Scan for the cell matching the given text and deliver its [X, Y] coordinate at center. 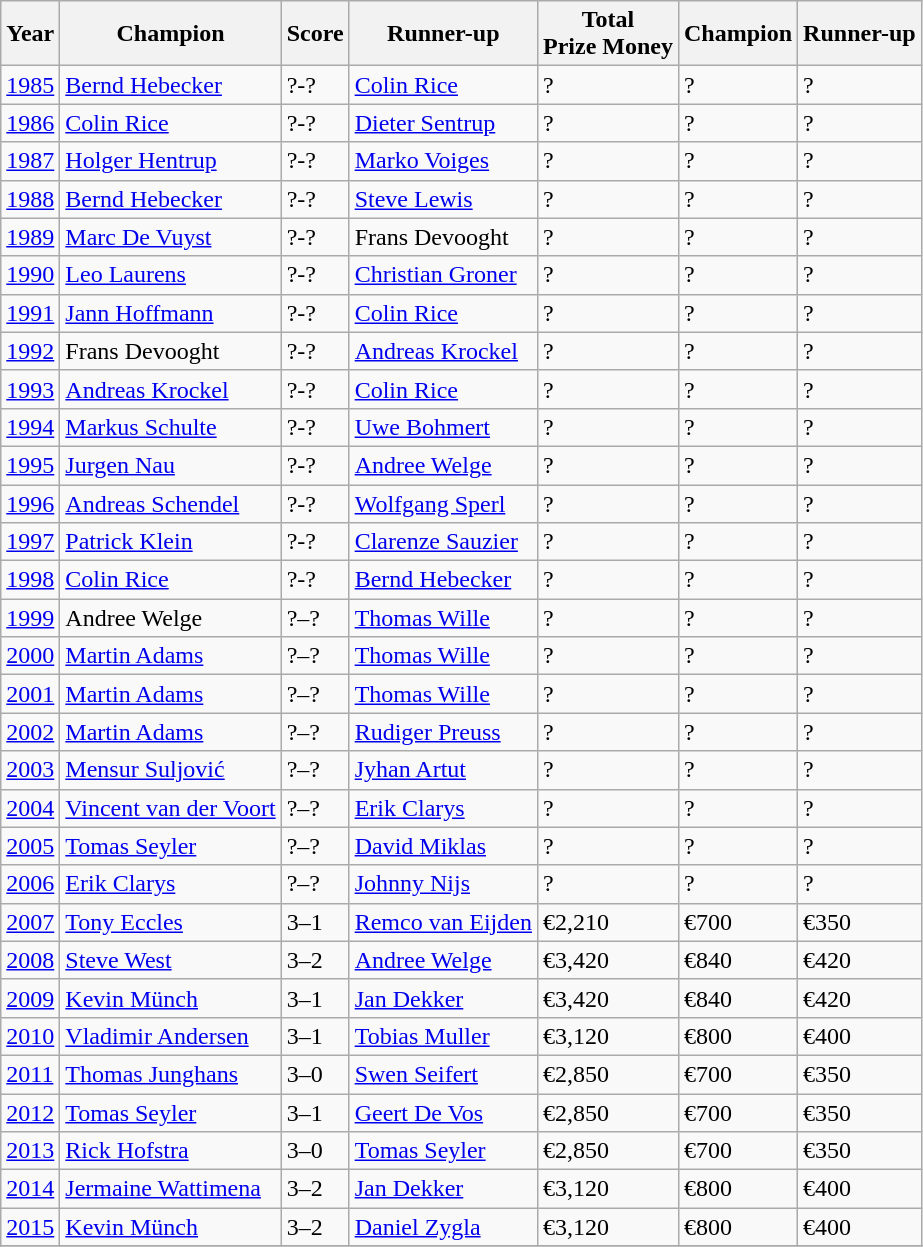
David Miklas [443, 846]
Swen Seifert [443, 1074]
Jyhan Artut [443, 770]
Jann Hoffmann [170, 313]
1994 [30, 427]
Steve Lewis [443, 199]
Tony Eccles [170, 922]
2000 [30, 656]
Steve West [170, 960]
2007 [30, 922]
1987 [30, 161]
1986 [30, 123]
Marc De Vuyst [170, 237]
2005 [30, 846]
2009 [30, 998]
€2,210 [608, 922]
Score [315, 34]
2013 [30, 1151]
Geert De Vos [443, 1113]
2010 [30, 1036]
Leo Laurens [170, 275]
Marko Voiges [443, 161]
Johnny Nijs [443, 884]
2014 [30, 1189]
1999 [30, 618]
Wolfgang Sperl [443, 503]
Markus Schulte [170, 427]
2008 [30, 960]
Year [30, 34]
1997 [30, 542]
Remco van Eijden [443, 922]
Mensur Suljović [170, 770]
1993 [30, 389]
Daniel Zygla [443, 1227]
Thomas Junghans [170, 1074]
2011 [30, 1074]
Vincent van der Voort [170, 808]
Clarenze Sauzier [443, 542]
1992 [30, 351]
Dieter Sentrup [443, 123]
Patrick Klein [170, 542]
Jermaine Wattimena [170, 1189]
2006 [30, 884]
2002 [30, 732]
2003 [30, 770]
1985 [30, 85]
Uwe Bohmert [443, 427]
Jurgen Nau [170, 465]
Christian Groner [443, 275]
1998 [30, 580]
2015 [30, 1227]
Rick Hofstra [170, 1151]
Andreas Schendel [170, 503]
TotalPrize Money [608, 34]
2001 [30, 694]
1995 [30, 465]
1991 [30, 313]
Rudiger Preuss [443, 732]
1989 [30, 237]
2004 [30, 808]
1996 [30, 503]
Holger Hentrup [170, 161]
1990 [30, 275]
2012 [30, 1113]
1988 [30, 199]
Tobias Muller [443, 1036]
Vladimir Andersen [170, 1036]
